Return the [x, y] coordinate for the center point of the cell that contains the specified text.  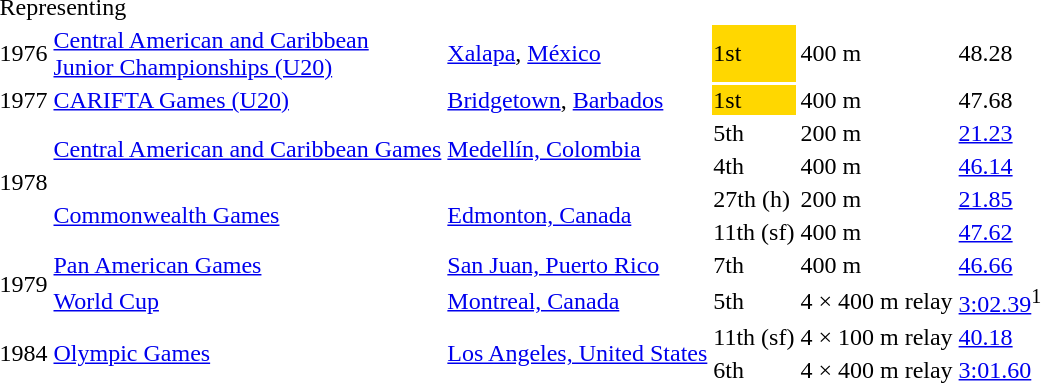
World Cup [248, 301]
Central American and Caribbean Games [248, 150]
Xalapa, México [578, 54]
27th (h) [754, 199]
Edmonton, Canada [578, 216]
4 × 100 m relay [876, 337]
4th [754, 166]
CARIFTA Games (U20) [248, 100]
Commonwealth Games [248, 216]
Pan American Games [248, 265]
San Juan, Puerto Rico [578, 265]
7th [754, 265]
Central American and Caribbean Junior Championships (U20) [248, 54]
4 × 400 m relay [876, 301]
Medellín, Colombia [578, 150]
Bridgetown, Barbados [578, 100]
Montreal, Canada [578, 301]
